Capture the cell that displays the provided text and extract its [X, Y] central coordinate. 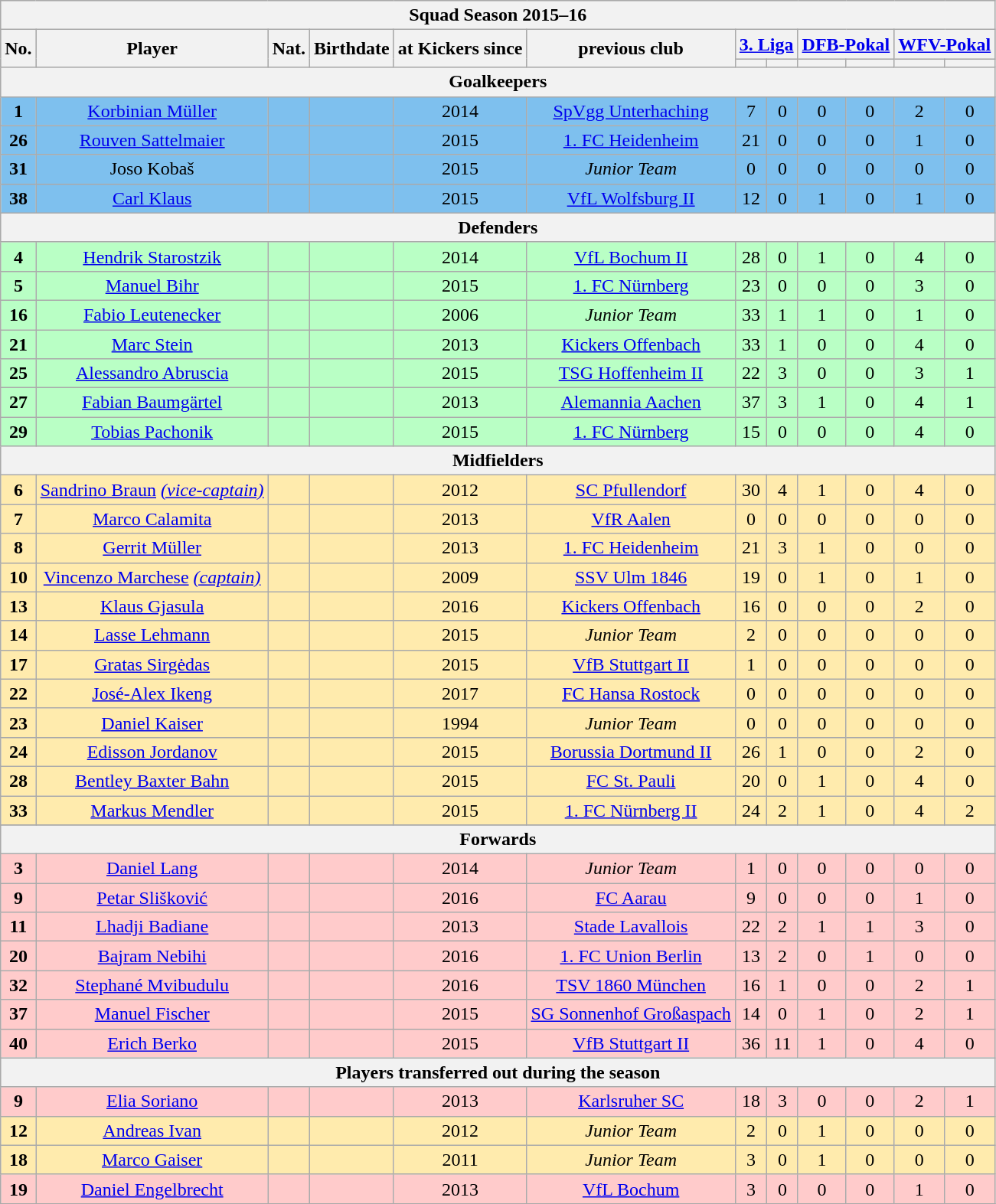
17 [18, 664]
Gratas Sirgėdas [152, 664]
Player [152, 49]
Players transferred out during the season [498, 1072]
Tobias Pachonik [152, 432]
40 [18, 1043]
TSG Hoffenheim II [631, 374]
Lasse Lehmann [152, 635]
Defenders [498, 227]
VfR Aalen [631, 519]
2009 [460, 577]
WFV-Pokal [945, 44]
DFB-Pokal [846, 44]
10 [18, 577]
2017 [460, 693]
at Kickers since [460, 49]
Joso Kobaš [152, 169]
Marco Calamita [152, 519]
1. FC Union Berlin [631, 956]
Sandrino Braun (vice-captain) [152, 490]
VfL Bochum II [631, 256]
32 [18, 985]
Lhadji Badiane [152, 927]
Daniel Kaiser [152, 723]
Nat. [289, 49]
SC Pfullendorf [631, 490]
Borussia Dortmund II [631, 752]
Fabian Baumgärtel [152, 403]
Elia Soriano [152, 1101]
2011 [460, 1160]
Alessandro Abruscia [152, 374]
SSV Ulm 1846 [631, 577]
FC Hansa Rostock [631, 693]
Markus Mendler [152, 811]
Gerrit Müller [152, 548]
Midfielders [498, 461]
2006 [460, 315]
Bentley Baxter Bahn [152, 781]
15 [750, 432]
Daniel Lang [152, 869]
Edisson Jordanov [152, 752]
José-Alex Ikeng [152, 693]
Alemannia Aachen [631, 403]
36 [750, 1043]
8 [18, 548]
1994 [460, 723]
3. Liga [766, 44]
Stade Lavallois [631, 927]
Carl Klaus [152, 198]
previous club [631, 49]
Forwards [498, 840]
FC St. Pauli [631, 781]
38 [18, 198]
Goalkeepers [498, 82]
Hendrik Starostzik [152, 256]
Karlsruher SC [631, 1101]
SG Sonnenhof Großaspach [631, 1014]
Marco Gaiser [152, 1160]
27 [18, 403]
Marc Stein [152, 344]
Petar Slišković [152, 898]
Stephané Mvibudulu [152, 985]
Rouven Sattelmaier [152, 140]
Daniel Engelbrecht [152, 1189]
Manuel Bihr [152, 286]
Korbinian Müller [152, 111]
VfL Bochum [631, 1189]
31 [18, 169]
Fabio Leutenecker [152, 315]
SpVgg Unterhaching [631, 111]
VfL Wolfsburg II [631, 198]
1. FC Nürnberg II [631, 811]
Andreas Ivan [152, 1131]
TSV 1860 München [631, 985]
5 [18, 286]
Klaus Gjasula [152, 606]
FC Aarau [631, 898]
Vincenzo Marchese (captain) [152, 577]
Erich Berko [152, 1043]
Squad Season 2015–16 [498, 15]
25 [18, 374]
Birthdate [352, 49]
No. [18, 49]
Bajram Nebihi [152, 956]
30 [750, 490]
29 [18, 432]
Manuel Fischer [152, 1014]
6 [18, 490]
